Output the [x, y] coordinate of the center of the cell containing the given text.  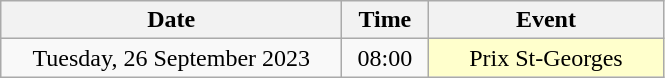
08:00 [385, 58]
Prix St-Georges [546, 58]
Time [385, 20]
Tuesday, 26 September 2023 [172, 58]
Date [172, 20]
Event [546, 20]
